Return the (X, Y) coordinate for the center point of the cell that contains the specified text.  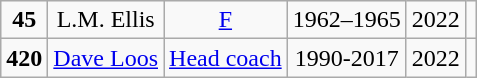
Dave Loos (106, 58)
420 (24, 58)
1962–1965 (346, 20)
1990-2017 (346, 58)
Head coach (226, 58)
F (226, 20)
L.M. Ellis (106, 20)
45 (24, 20)
